Identify which cell holds the provided text, then report its [x, y] central coordinate. 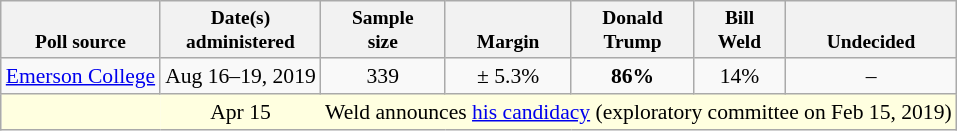
– [870, 76]
Margin [508, 30]
Undecided [870, 30]
339 [383, 76]
BillWeld [740, 30]
Apr 15 [240, 112]
Emerson College [80, 76]
DonaldTrump [632, 30]
± 5.3% [508, 76]
14% [740, 76]
Date(s)administered [240, 30]
Aug 16–19, 2019 [240, 76]
Poll source [80, 30]
86% [632, 76]
Samplesize [383, 30]
Weld announces his candidacy (exploratory committee on Feb 15, 2019) [639, 112]
